Detect which cell encompasses the target text, then output its (x, y) center coordinate. 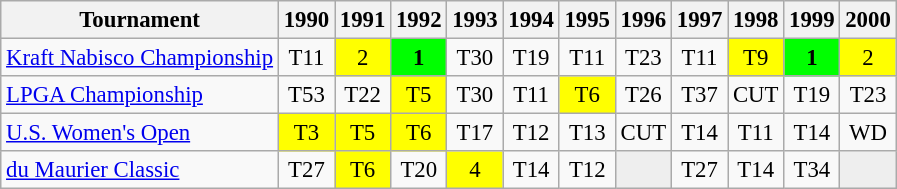
1996 (643, 20)
T20 (419, 170)
1993 (475, 20)
T53 (306, 95)
U.S. Women's Open (140, 133)
T22 (363, 95)
du Maurier Classic (140, 170)
1999 (812, 20)
1994 (531, 20)
2000 (868, 20)
WD (868, 133)
T9 (756, 58)
LPGA Championship (140, 95)
T17 (475, 133)
T34 (812, 170)
Kraft Nabisco Championship (140, 58)
T3 (306, 133)
1991 (363, 20)
Tournament (140, 20)
1997 (699, 20)
1995 (587, 20)
1998 (756, 20)
T13 (587, 133)
1990 (306, 20)
T37 (699, 95)
4 (475, 170)
1992 (419, 20)
T26 (643, 95)
